For the text-containing cell, return its midpoint in [X, Y] coordinate format. 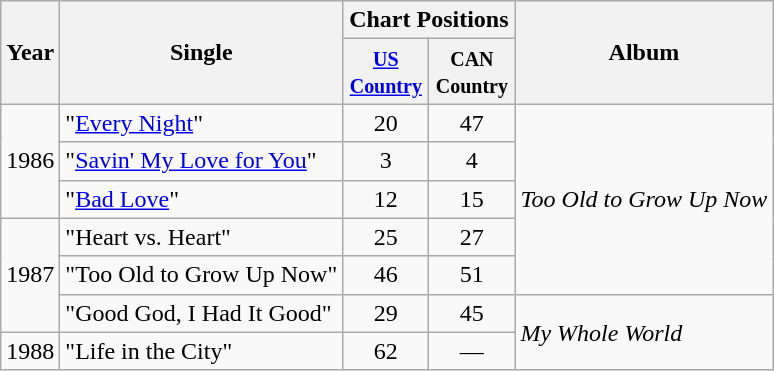
62 [386, 351]
46 [386, 275]
51 [472, 275]
45 [472, 313]
"Bad Love" [202, 199]
4 [472, 161]
27 [472, 237]
"Life in the City" [202, 351]
29 [386, 313]
15 [472, 199]
"Heart vs. Heart" [202, 237]
1988 [30, 351]
Year [30, 52]
47 [472, 123]
"Savin' My Love for You" [202, 161]
Single [202, 52]
Chart Positions [429, 20]
25 [386, 237]
CAN Country [472, 72]
"Every Night" [202, 123]
1986 [30, 161]
US Country [386, 72]
"Good God, I Had It Good" [202, 313]
My Whole World [644, 332]
20 [386, 123]
1987 [30, 275]
— [472, 351]
"Too Old to Grow Up Now" [202, 275]
Too Old to Grow Up Now [644, 199]
3 [386, 161]
12 [386, 199]
Album [644, 52]
